For the text-containing cell, return its midpoint in [X, Y] coordinate format. 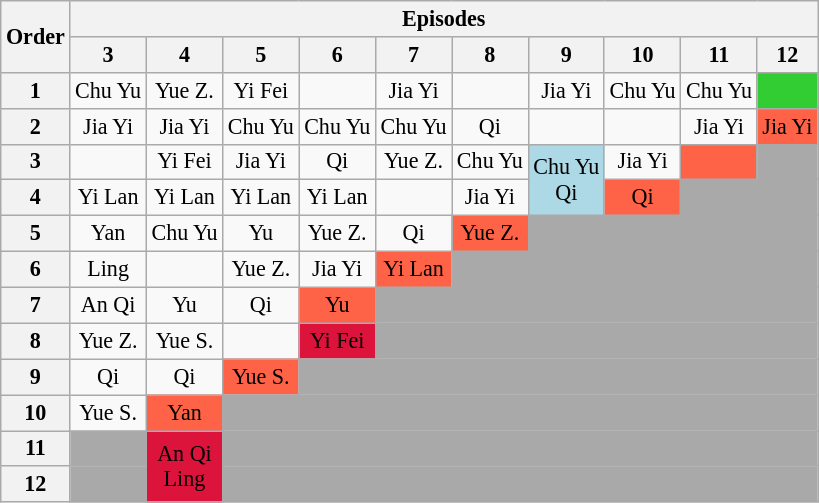
2 [36, 126]
An QiLing [184, 466]
1 [36, 90]
Ling [108, 269]
Order [36, 36]
Episodes [444, 18]
An Qi [108, 305]
Chu YuQi [566, 180]
